Search for the cell housing the specified text and yield its [X, Y] center coordinate. 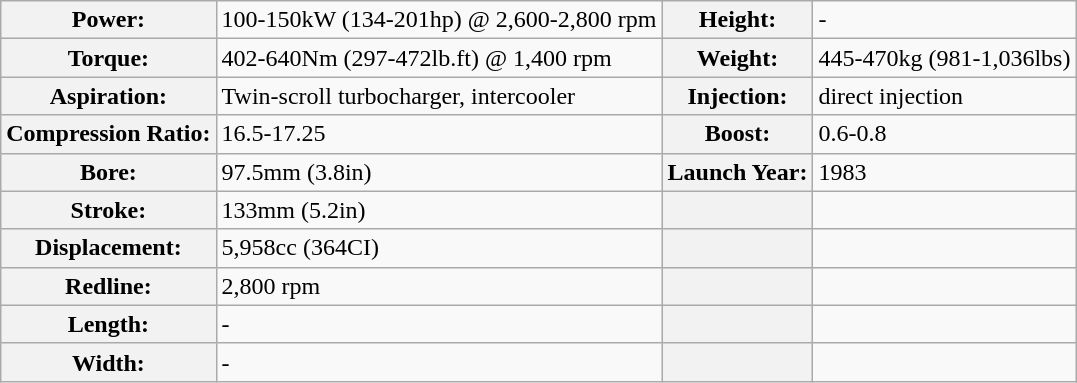
16.5-17.25 [439, 134]
Power: [108, 20]
402-640Nm (297-472lb.ft) @ 1,400 rpm [439, 58]
Stroke: [108, 210]
Height: [738, 20]
Width: [108, 362]
Length: [108, 324]
1983 [944, 172]
direct injection [944, 96]
Injection: [738, 96]
Torque: [108, 58]
Bore: [108, 172]
Compression Ratio: [108, 134]
2,800 rpm [439, 286]
Launch Year: [738, 172]
Boost: [738, 134]
Displacement: [108, 248]
97.5mm (3.8in) [439, 172]
5,958cc (364CI) [439, 248]
Weight: [738, 58]
Redline: [108, 286]
Aspiration: [108, 96]
0.6-0.8 [944, 134]
133mm (5.2in) [439, 210]
445-470kg (981-1,036lbs) [944, 58]
100-150kW (134-201hp) @ 2,600-2,800 rpm [439, 20]
Twin-scroll turbocharger, intercooler [439, 96]
